Locate the cell with the specified text and output its [X, Y] center coordinate. 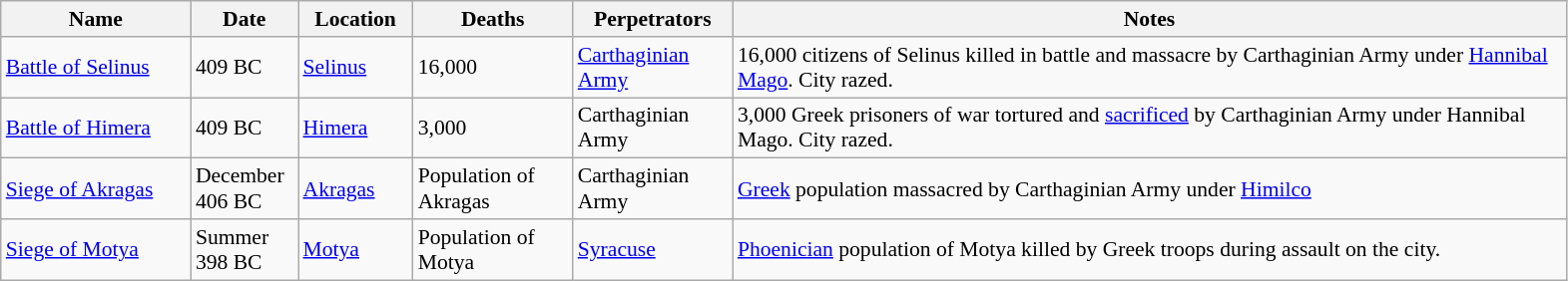
Siege of Akragas [96, 189]
Population of Akragas [493, 189]
16,000 citizens of Selinus killed in battle and massacre by Carthaginian Army under Hannibal Mago. City razed. [1150, 68]
Phoenician population of Motya killed by Greek troops during assault on the city. [1150, 249]
Notes [1150, 19]
Location [355, 19]
3,000 Greek prisoners of war tortured and sacrificed by Carthaginian Army under Hannibal Mago. City razed. [1150, 128]
Battle of Himera [96, 128]
Deaths [493, 19]
Battle of Selinus [96, 68]
Akragas [355, 189]
Syracuse [653, 249]
Motya [355, 249]
Greek population massacred by Carthaginian Army under Himilco [1150, 189]
December 406 BC [245, 189]
Date [245, 19]
Perpetrators [653, 19]
Summer 398 BC [245, 249]
16,000 [493, 68]
3,000 [493, 128]
Siege of Motya [96, 249]
Name [96, 19]
Population of Motya [493, 249]
Himera [355, 128]
Selinus [355, 68]
